Locate the cell with the specified text and output its [x, y] center coordinate. 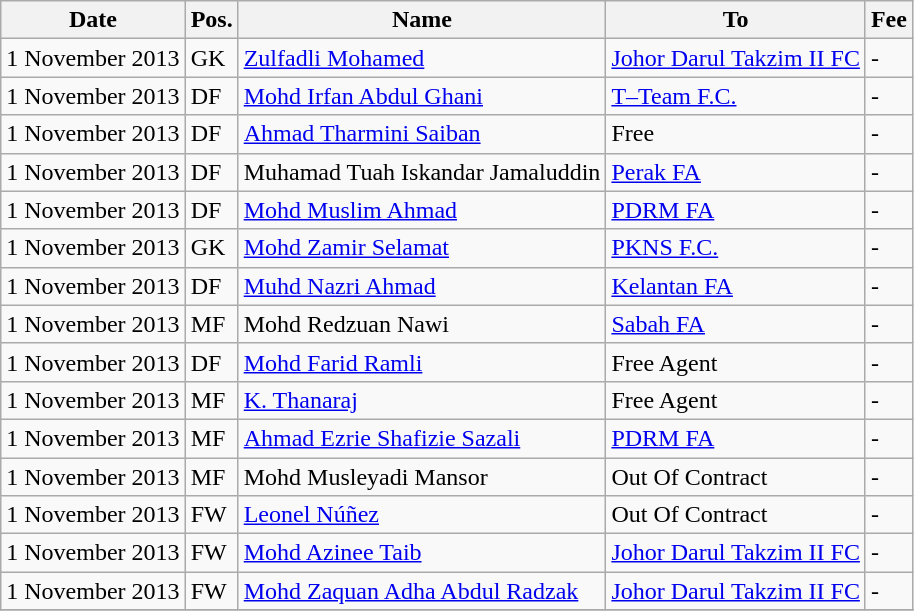
Mohd Muslim Ahmad [422, 210]
Date [93, 20]
Free [736, 134]
Muhamad Tuah Iskandar Jamaluddin [422, 172]
Mohd Irfan Abdul Ghani [422, 96]
Mohd Zaquan Adha Abdul Radzak [422, 591]
Ahmad Tharmini Saiban [422, 134]
Mohd Azinee Taib [422, 553]
Sabah FA [736, 324]
Mohd Musleyadi Mansor [422, 477]
PKNS F.C. [736, 248]
Mohd Farid Ramli [422, 362]
Name [422, 20]
T–Team F.C. [736, 96]
To [736, 20]
Mohd Zamir Selamat [422, 248]
Zulfadli Mohamed [422, 58]
Pos. [212, 20]
Mohd Redzuan Nawi [422, 324]
Leonel Núñez [422, 515]
Perak FA [736, 172]
Fee [888, 20]
K. Thanaraj [422, 400]
Muhd Nazri Ahmad [422, 286]
Kelantan FA [736, 286]
Ahmad Ezrie Shafizie Sazali [422, 438]
